Return [x, y] of the center of cell containing provided text 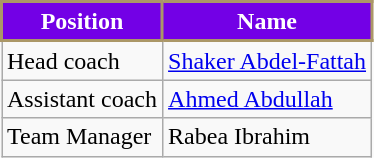
Assistant coach [82, 99]
Head coach [82, 60]
Ahmed Abdullah [268, 99]
Position [82, 22]
Name [268, 22]
Shaker Abdel-Fattah [268, 60]
Team Manager [82, 137]
Rabea Ibrahim [268, 137]
